Determine the [x, y] coordinate at the center of the cell enclosing the given text.  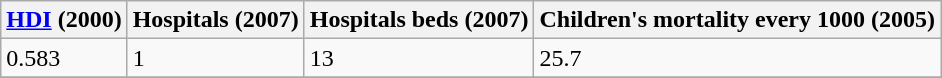
Hospitals beds (2007) [419, 20]
13 [419, 58]
HDI (2000) [64, 20]
25.7 [738, 58]
0.583 [64, 58]
Hospitals (2007) [216, 20]
Children's mortality every 1000 (2005) [738, 20]
1 [216, 58]
